Identify which cell holds the provided text, then report its (x, y) central coordinate. 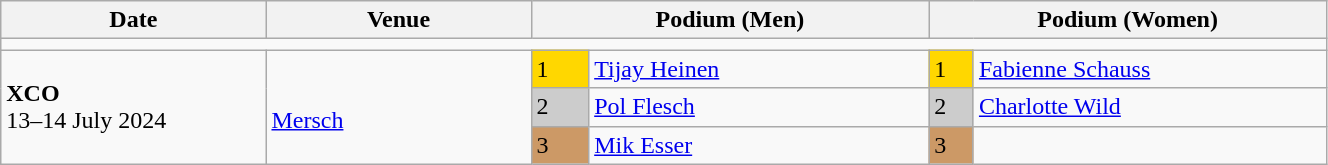
Charlotte Wild (1150, 107)
Fabienne Schauss (1150, 69)
Tijay Heinen (759, 69)
Mik Esser (759, 145)
Mersch (398, 107)
XCO 13–14 July 2024 (134, 107)
Pol Flesch (759, 107)
Podium (Women) (1128, 20)
Podium (Men) (730, 20)
Date (134, 20)
Venue (398, 20)
